Capture the cell that displays the provided text and extract its [X, Y] central coordinate. 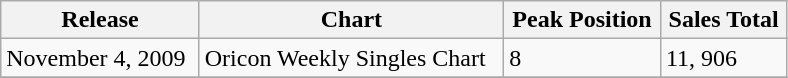
November 4, 2009 [100, 58]
Oricon Weekly Singles Chart [351, 58]
8 [582, 58]
Release [100, 20]
Peak Position [582, 20]
Chart [351, 20]
11, 906 [723, 58]
Sales Total [723, 20]
